Search for the cell housing the specified text and yield its [x, y] center coordinate. 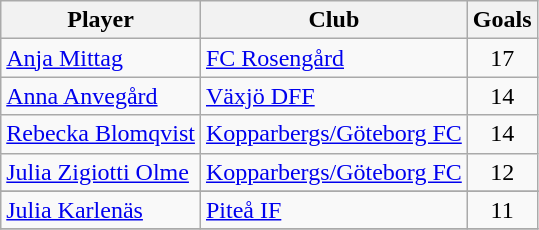
12 [502, 172]
11 [502, 210]
Club [334, 20]
Växjö DFF [334, 96]
Julia Karlenäs [101, 210]
Goals [502, 20]
17 [502, 58]
Piteå IF [334, 210]
Rebecka Blomqvist [101, 134]
Anja Mittag [101, 58]
FC Rosengård [334, 58]
Julia Zigiotti Olme [101, 172]
Anna Anvegård [101, 96]
Player [101, 20]
